Capture the cell that displays the provided text and extract its [x, y] central coordinate. 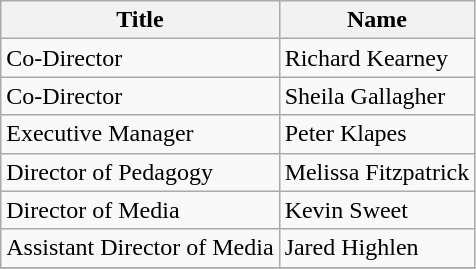
Jared Highlen [377, 248]
Name [377, 20]
Peter Klapes [377, 134]
Director of Media [140, 210]
Richard Kearney [377, 58]
Sheila Gallagher [377, 96]
Assistant Director of Media [140, 248]
Director of Pedagogy [140, 172]
Kevin Sweet [377, 210]
Title [140, 20]
Executive Manager [140, 134]
Melissa Fitzpatrick [377, 172]
